For the text-containing cell, return its midpoint in (X, Y) coordinate format. 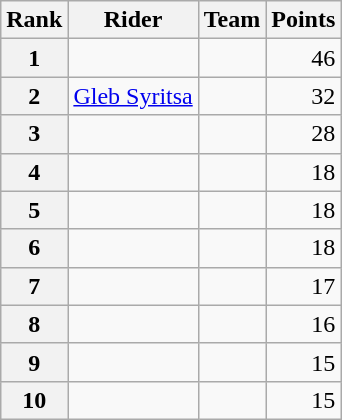
8 (34, 324)
Team (232, 20)
10 (34, 400)
4 (34, 172)
Points (304, 20)
Rank (34, 20)
5 (34, 210)
Rider (133, 20)
3 (34, 134)
7 (34, 286)
32 (304, 96)
6 (34, 248)
Gleb Syritsa (133, 96)
17 (304, 286)
1 (34, 58)
16 (304, 324)
46 (304, 58)
28 (304, 134)
9 (34, 362)
2 (34, 96)
